Locate the cell with the specified text and output its (X, Y) center coordinate. 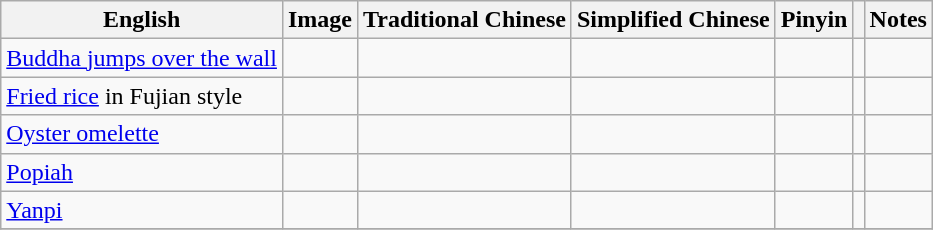
Traditional Chinese (464, 20)
Simplified Chinese (673, 20)
Buddha jumps over the wall (142, 58)
English (142, 20)
Pinyin (814, 20)
Popiah (142, 172)
Yanpi (142, 210)
Image (320, 20)
Fried rice in Fujian style (142, 96)
Oyster omelette (142, 134)
Notes (898, 20)
